Extract the (x, y) coordinate from the center of the cell holding the provided text.  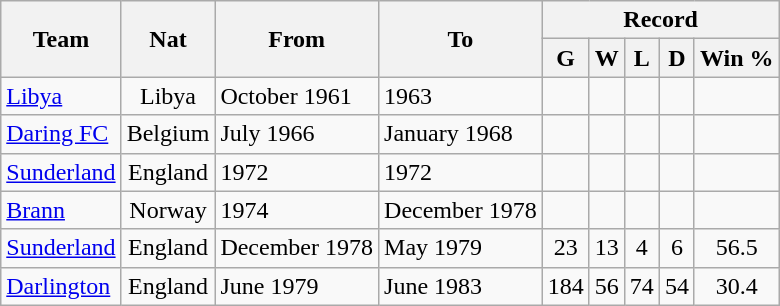
Record (660, 20)
74 (642, 286)
To (461, 39)
Belgium (168, 134)
4 (642, 248)
June 1979 (297, 286)
June 1983 (461, 286)
W (606, 58)
Team (61, 39)
30.4 (736, 286)
1974 (297, 210)
6 (676, 248)
1963 (461, 96)
56.5 (736, 248)
Win % (736, 58)
July 1966 (297, 134)
October 1961 (297, 96)
L (642, 58)
January 1968 (461, 134)
From (297, 39)
Brann (61, 210)
Daring FC (61, 134)
184 (566, 286)
54 (676, 286)
56 (606, 286)
Nat (168, 39)
Darlington (61, 286)
G (566, 58)
May 1979 (461, 248)
D (676, 58)
13 (606, 248)
23 (566, 248)
Norway (168, 210)
